Extract the [X, Y] coordinate from the center of the cell holding the provided text.  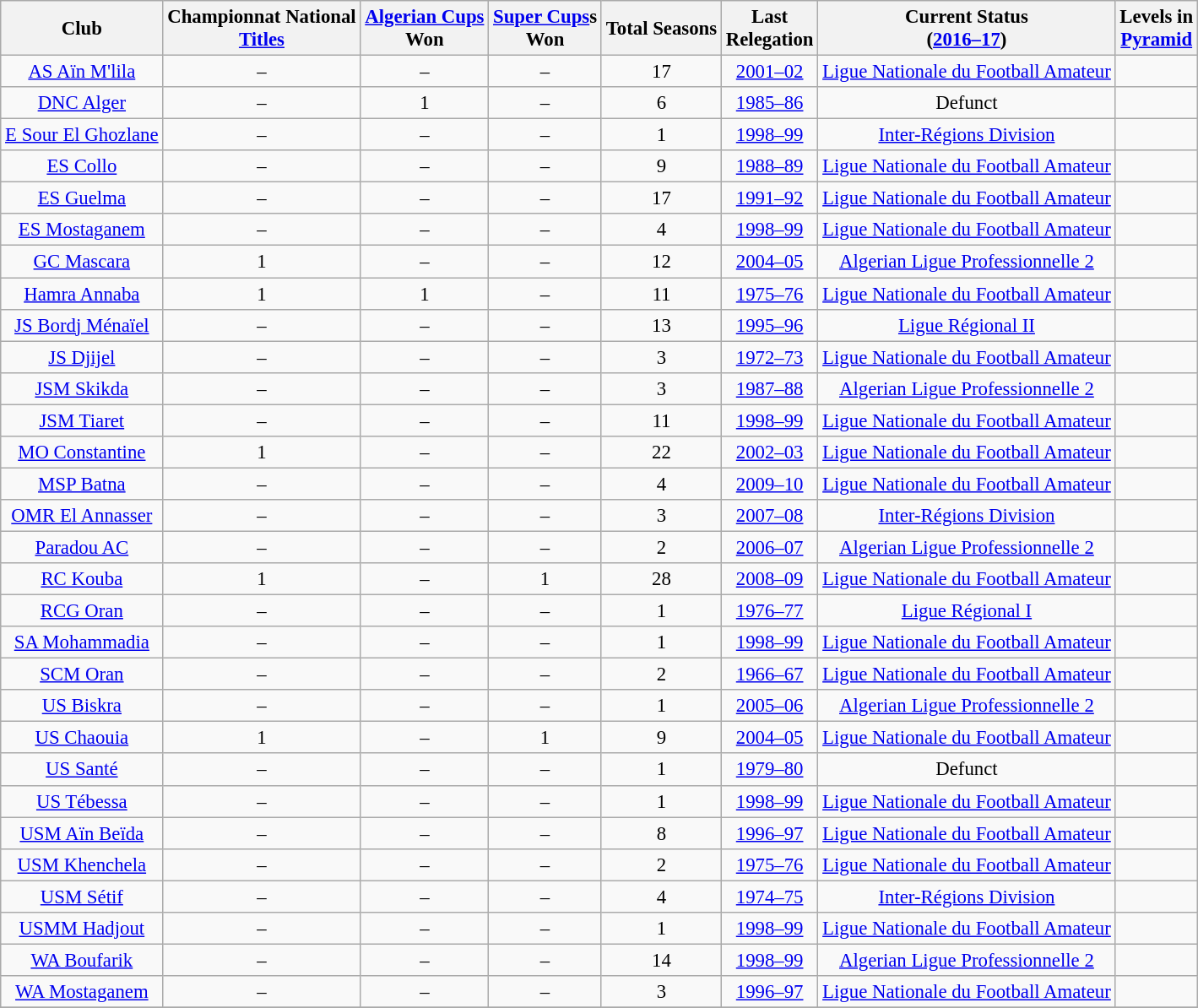
1974–75 [769, 897]
2007–08 [769, 516]
2002–03 [769, 453]
GC Mascara [82, 262]
Algerian CupsWon [425, 29]
USM Aïn Beïda [82, 833]
Paradou AC [82, 547]
USM Khenchela [82, 864]
Championnat NationalTitles [262, 29]
OMR El Annasser [82, 516]
RCG Oran [82, 611]
Current Status(2016–17) [967, 29]
SA Mohammadia [82, 642]
6 [661, 103]
MSP Batna [82, 484]
JSM Tiaret [82, 420]
1966–67 [769, 675]
US Chaouia [82, 738]
12 [661, 262]
USMM Hadjout [82, 929]
JS Djijel [82, 357]
1995–96 [769, 325]
Ligue Régional I [967, 611]
Club [82, 29]
AS Aïn M'lila [82, 72]
2006–07 [769, 547]
USM Sétif [82, 897]
8 [661, 833]
DNC Alger [82, 103]
Levels inPyramid [1157, 29]
SCM Oran [82, 675]
2001–02 [769, 72]
Total Seasons [661, 29]
WA Mostaganem [82, 992]
US Biskra [82, 706]
1979–80 [769, 770]
1976–77 [769, 611]
US Tébessa [82, 801]
JS Bordj Ménaïel [82, 325]
Ligue Régional II [967, 325]
JSM Skikda [82, 388]
E Sour El Ghozlane [82, 135]
LastRelegation [769, 29]
1985–86 [769, 103]
1991–92 [769, 198]
13 [661, 325]
Hamra Annaba [82, 294]
RC Kouba [82, 579]
WA Boufarik [82, 960]
ES Guelma [82, 198]
1988–89 [769, 166]
14 [661, 960]
2008–09 [769, 579]
1987–88 [769, 388]
28 [661, 579]
US Santé [82, 770]
1972–73 [769, 357]
MO Constantine [82, 453]
Super CupssWon [545, 29]
2009–10 [769, 484]
ES Mostaganem [82, 230]
22 [661, 453]
ES Collo [82, 166]
2005–06 [769, 706]
